Determine the (x, y) coordinate at the center of the cell enclosing the given text.  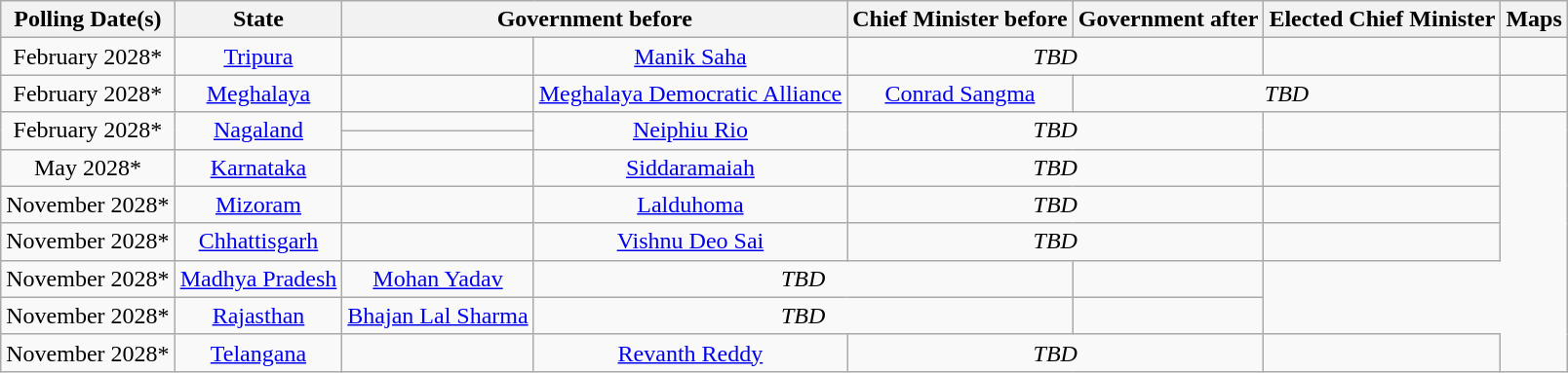
Maps (1534, 19)
Chhattisgarh (258, 242)
Meghalaya Democratic Alliance (690, 93)
Neiphiu Rio (690, 131)
Conrad Sangma (960, 93)
Polling Date(s) (88, 19)
Mohan Yadav (438, 279)
Rajasthan (258, 316)
Karnataka (258, 168)
Telangana (258, 353)
Nagaland (258, 131)
Tripura (258, 56)
Bhajan Lal Sharma (438, 316)
Elected Chief Minister (1383, 19)
Lalduhoma (690, 205)
Chief Minister before (960, 19)
Manik Saha (690, 56)
Revanth Reddy (690, 353)
May 2028* (88, 168)
Madhya Pradesh (258, 279)
Government after (1168, 19)
State (258, 19)
Vishnu Deo Sai (690, 242)
Siddaramaiah (690, 168)
Mizoram (258, 205)
Government before (595, 19)
Meghalaya (258, 93)
